Capture the cell that displays the provided text and extract its (x, y) central coordinate. 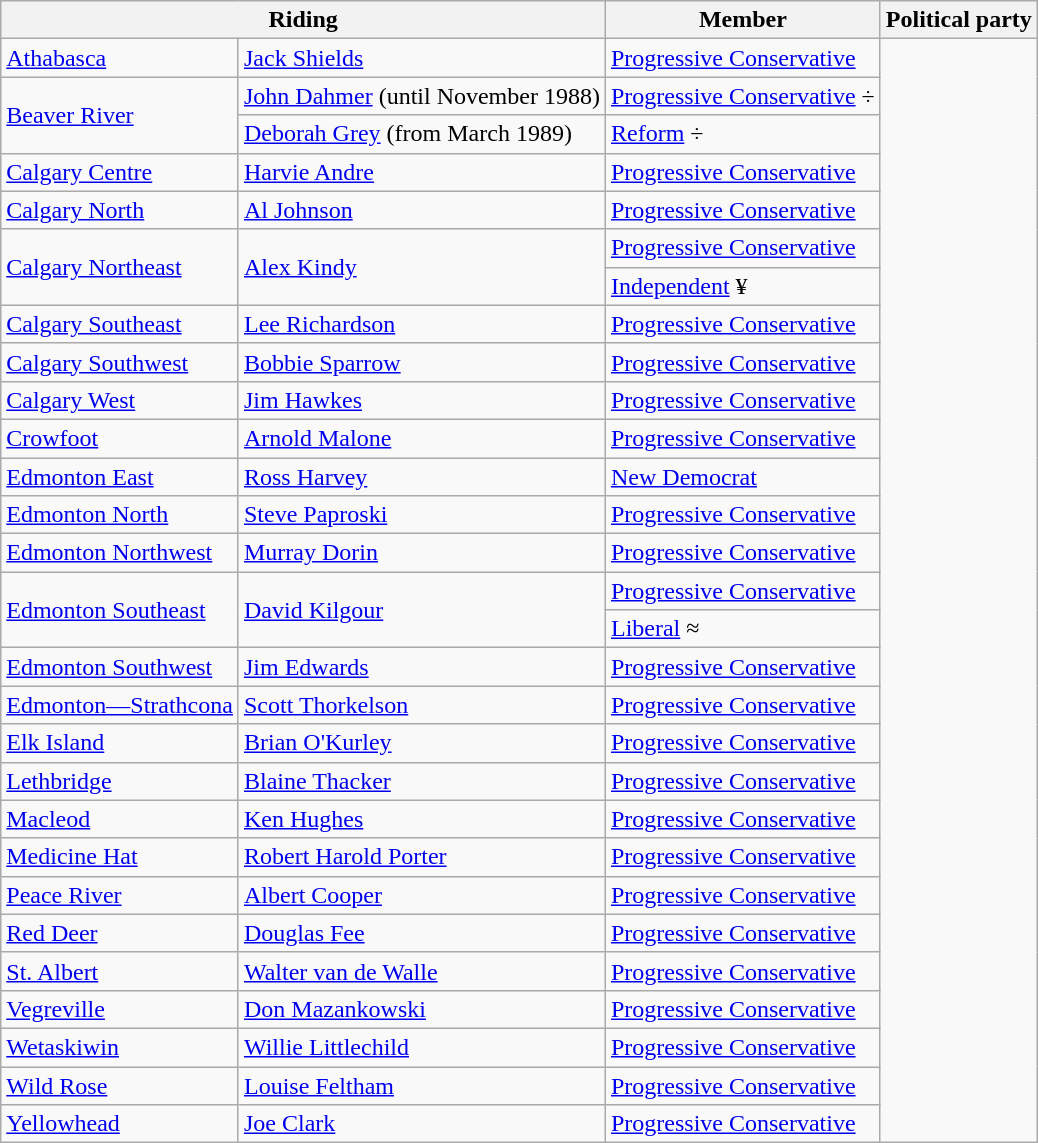
Wetaskiwin (120, 1047)
Calgary Centre (120, 172)
Crowfoot (120, 438)
Edmonton Southwest (120, 667)
Robert Harold Porter (422, 857)
Brian O'Kurley (422, 743)
Athabasca (120, 58)
New Democrat (742, 477)
Peace River (120, 895)
Jim Hawkes (422, 400)
Progressive Conservative ÷ (742, 96)
Liberal ≈ (742, 629)
Edmonton Southeast (120, 610)
Albert Cooper (422, 895)
Douglas Fee (422, 933)
Al Johnson (422, 210)
Willie Littlechild (422, 1047)
Red Deer (120, 933)
Edmonton Northwest (120, 553)
Deborah Grey (from March 1989) (422, 134)
Jack Shields (422, 58)
Bobbie Sparrow (422, 362)
Walter van de Walle (422, 971)
Riding (304, 20)
Reform ÷ (742, 134)
Edmonton East (120, 477)
Independent ¥ (742, 286)
Calgary West (120, 400)
Elk Island (120, 743)
Lethbridge (120, 781)
Scott Thorkelson (422, 705)
Alex Kindy (422, 267)
Wild Rose (120, 1085)
Beaver River (120, 115)
Calgary Northeast (120, 267)
John Dahmer (until November 1988) (422, 96)
St. Albert (120, 971)
Arnold Malone (422, 438)
Macleod (120, 819)
Edmonton North (120, 515)
Don Mazankowski (422, 1009)
Calgary Southwest (120, 362)
Calgary Southeast (120, 324)
Joe Clark (422, 1124)
Member (742, 20)
Louise Feltham (422, 1085)
Blaine Thacker (422, 781)
Ken Hughes (422, 819)
Edmonton—Strathcona (120, 705)
Steve Paproski (422, 515)
David Kilgour (422, 610)
Medicine Hat (120, 857)
Calgary North (120, 210)
Ross Harvey (422, 477)
Harvie Andre (422, 172)
Jim Edwards (422, 667)
Yellowhead (120, 1124)
Murray Dorin (422, 553)
Political party (958, 20)
Vegreville (120, 1009)
Lee Richardson (422, 324)
